Determine the [X, Y] coordinate at the center of the cell enclosing the given text.  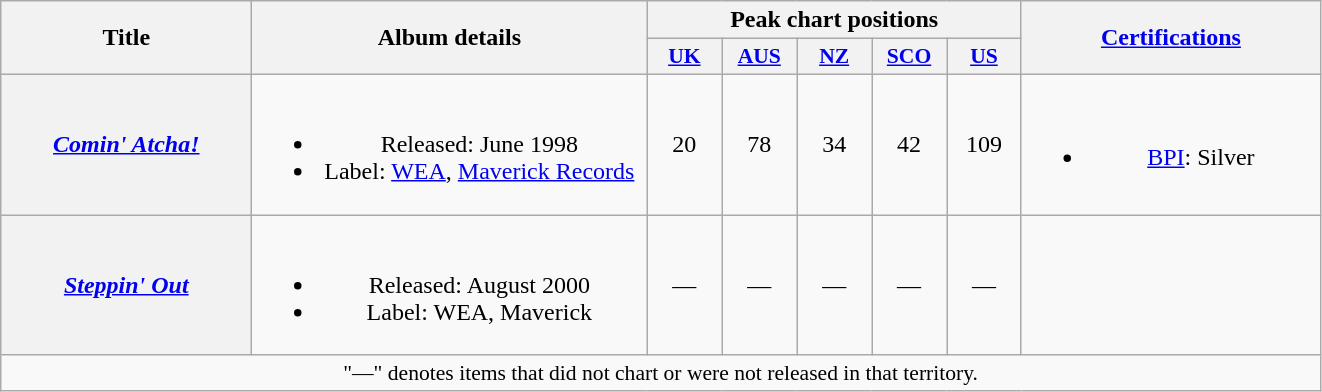
42 [910, 144]
NZ [834, 57]
Certifications [1170, 38]
Comin' Atcha! [126, 144]
34 [834, 144]
"—" denotes items that did not chart or were not released in that territory. [661, 373]
Steppin' Out [126, 284]
Released: June 1998Label: WEA, Maverick Records [450, 144]
UK [684, 57]
20 [684, 144]
109 [984, 144]
BPI: Silver [1170, 144]
78 [760, 144]
Peak chart positions [834, 20]
Title [126, 38]
AUS [760, 57]
SCO [910, 57]
Album details [450, 38]
Released: August 2000Label: WEA, Maverick [450, 284]
US [984, 57]
